Return the [x, y] coordinate for the center point of the cell that contains the specified text.  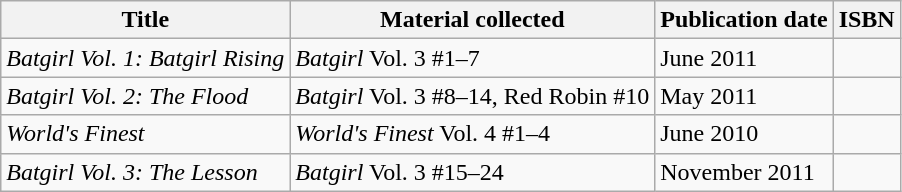
World's Finest [146, 134]
Title [146, 20]
ISBN [866, 20]
November 2011 [744, 172]
May 2011 [744, 96]
World's Finest Vol. 4 #1–4 [472, 134]
Batgirl Vol. 3 #15–24 [472, 172]
Batgirl Vol. 2: The Flood [146, 96]
Batgirl Vol. 3: The Lesson [146, 172]
Batgirl Vol. 1: Batgirl Rising [146, 58]
Batgirl Vol. 3 #8–14, Red Robin #10 [472, 96]
Material collected [472, 20]
Batgirl Vol. 3 #1–7 [472, 58]
June 2010 [744, 134]
June 2011 [744, 58]
Publication date [744, 20]
